Return the (x, y) coordinate for the center point of the cell that contains the specified text.  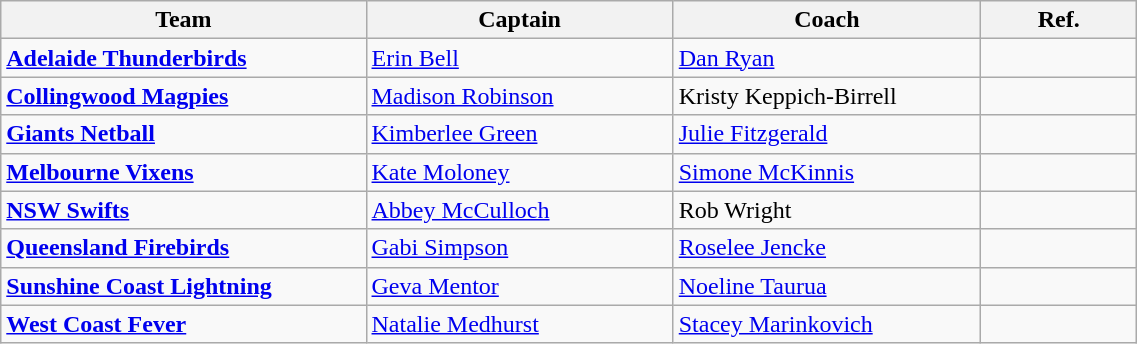
Rob Wright (826, 210)
Queensland Firebirds (184, 248)
Noeline Taurua (826, 286)
Natalie Medhurst (520, 324)
Simone McKinnis (826, 172)
West Coast Fever (184, 324)
NSW Swifts (184, 210)
Madison Robinson (520, 96)
Ref. (1058, 20)
Collingwood Magpies (184, 96)
Captain (520, 20)
Abbey McCulloch (520, 210)
Giants Netball (184, 134)
Melbourne Vixens (184, 172)
Dan Ryan (826, 58)
Team (184, 20)
Erin Bell (520, 58)
Roselee Jencke (826, 248)
Sunshine Coast Lightning (184, 286)
Julie Fitzgerald (826, 134)
Kate Moloney (520, 172)
Kristy Keppich-Birrell (826, 96)
Kimberlee Green (520, 134)
Stacey Marinkovich (826, 324)
Gabi Simpson (520, 248)
Adelaide Thunderbirds (184, 58)
Coach (826, 20)
Geva Mentor (520, 286)
